Determine the [x, y] coordinate at the center of the cell enclosing the given text.  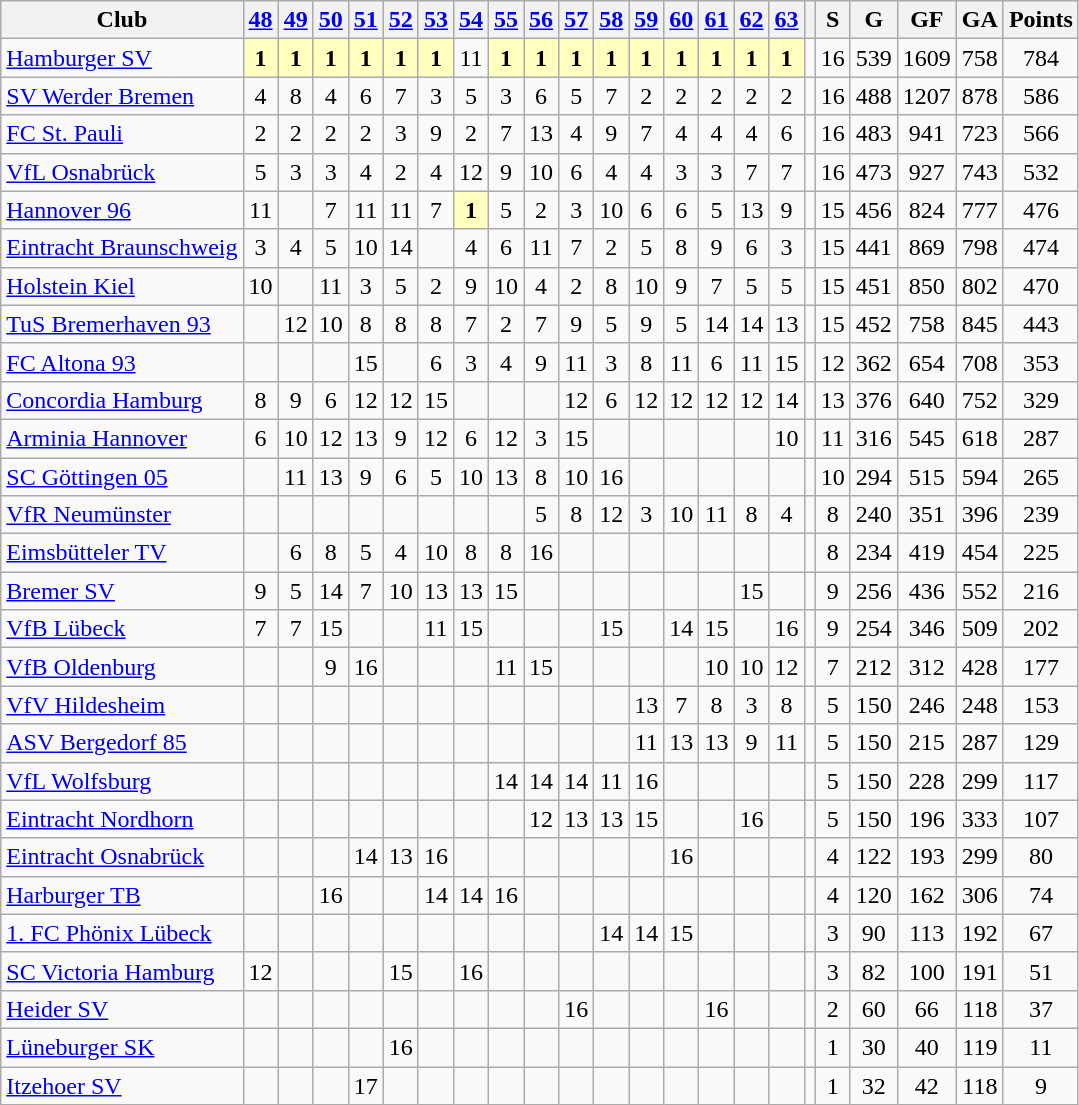
878 [980, 96]
640 [926, 400]
515 [926, 477]
Lüneburger SK [122, 1047]
122 [874, 857]
294 [874, 477]
117 [1040, 781]
248 [980, 705]
Bremer SV [122, 591]
594 [980, 477]
SC Göttingen 05 [122, 477]
784 [1040, 58]
Arminia Hannover [122, 438]
362 [874, 362]
777 [980, 210]
941 [926, 134]
107 [1040, 819]
240 [874, 515]
61 [716, 20]
17 [366, 1085]
63 [786, 20]
Eimsbütteler TV [122, 553]
Holstein Kiel [122, 286]
90 [874, 933]
451 [874, 286]
215 [926, 743]
ASV Bergedorf 85 [122, 743]
1609 [926, 58]
Eintracht Osnabrück [122, 857]
850 [926, 286]
254 [874, 629]
470 [1040, 286]
196 [926, 819]
312 [926, 667]
GA [980, 20]
396 [980, 515]
532 [1040, 172]
351 [926, 515]
FC Altona 93 [122, 362]
1207 [926, 96]
FC St. Pauli [122, 134]
436 [926, 591]
55 [506, 20]
30 [874, 1047]
723 [980, 134]
869 [926, 248]
Club [122, 20]
509 [980, 629]
539 [874, 58]
708 [980, 362]
256 [874, 591]
443 [1040, 324]
824 [926, 210]
566 [1040, 134]
153 [1040, 705]
488 [874, 96]
265 [1040, 477]
473 [874, 172]
476 [1040, 210]
654 [926, 362]
346 [926, 629]
52 [400, 20]
Concordia Hamburg [122, 400]
40 [926, 1047]
49 [296, 20]
306 [980, 895]
162 [926, 895]
752 [980, 400]
119 [980, 1047]
32 [874, 1085]
474 [1040, 248]
GF [926, 20]
586 [1040, 96]
246 [926, 705]
80 [1040, 857]
216 [1040, 591]
212 [874, 667]
454 [980, 553]
82 [874, 971]
50 [330, 20]
37 [1040, 1009]
353 [1040, 362]
202 [1040, 629]
58 [612, 20]
56 [542, 20]
333 [980, 819]
177 [1040, 667]
Eintracht Braunschweig [122, 248]
743 [980, 172]
113 [926, 933]
SC Victoria Hamburg [122, 971]
66 [926, 1009]
100 [926, 971]
Itzehoer SV [122, 1085]
376 [874, 400]
62 [752, 20]
Heider SV [122, 1009]
67 [1040, 933]
48 [260, 20]
TuS Bremerhaven 93 [122, 324]
Hannover 96 [122, 210]
552 [980, 591]
234 [874, 553]
59 [646, 20]
441 [874, 248]
SV Werder Bremen [122, 96]
VfR Neumünster [122, 515]
74 [1040, 895]
57 [576, 20]
927 [926, 172]
120 [874, 895]
1. FC Phönix Lübeck [122, 933]
54 [470, 20]
G [874, 20]
VfB Lübeck [122, 629]
329 [1040, 400]
802 [980, 286]
53 [436, 20]
228 [926, 781]
545 [926, 438]
419 [926, 553]
193 [926, 857]
798 [980, 248]
VfL Osnabrück [122, 172]
Hamburger SV [122, 58]
Eintracht Nordhorn [122, 819]
452 [874, 324]
845 [980, 324]
Points [1040, 20]
VfV Hildesheim [122, 705]
VfB Oldenburg [122, 667]
Harburger TB [122, 895]
483 [874, 134]
S [832, 20]
VfL Wolfsburg [122, 781]
129 [1040, 743]
42 [926, 1085]
316 [874, 438]
192 [980, 933]
428 [980, 667]
191 [980, 971]
618 [980, 438]
225 [1040, 553]
239 [1040, 515]
456 [874, 210]
